From the cell containing the given text, extract its center point as [X, Y] coordinate. 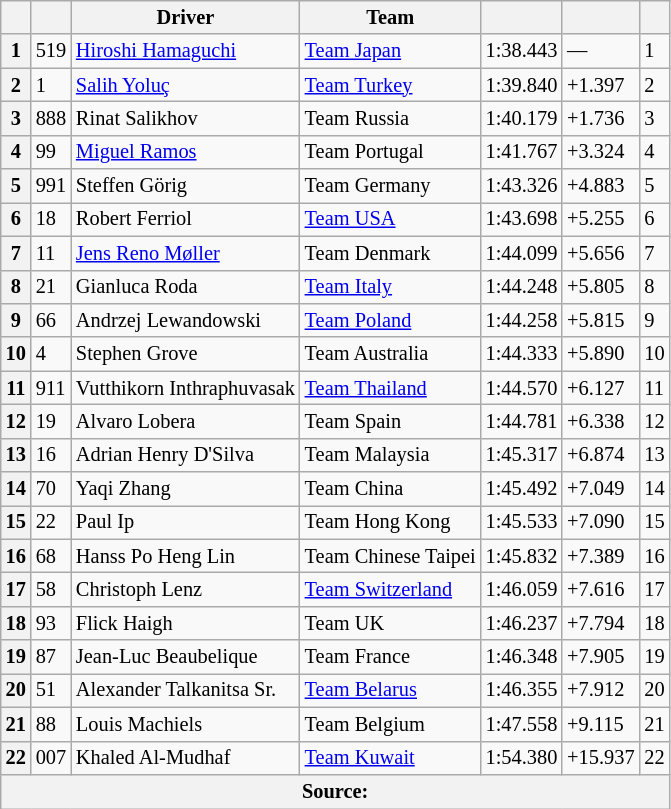
1:45.832 [522, 556]
+1.736 [600, 118]
58 [51, 589]
+5.815 [600, 320]
Jens Reno Møller [186, 253]
1:44.333 [522, 354]
1:41.767 [522, 152]
Team Russia [390, 118]
99 [51, 152]
+7.616 [600, 589]
Hiroshi Hamaguchi [186, 51]
Gianluca Roda [186, 287]
Flick Haigh [186, 623]
Team Belgium [390, 724]
88 [51, 724]
Team Chinese Taipei [390, 556]
Christoph Lenz [186, 589]
1:38.443 [522, 51]
Team Kuwait [390, 758]
Adrian Henry D'Silva [186, 455]
Robert Ferriol [186, 219]
Team Belarus [390, 690]
Khaled Al-Mudhaf [186, 758]
519 [51, 51]
Team [390, 17]
Alvaro Lobera [186, 421]
— [600, 51]
+6.338 [600, 421]
Paul Ip [186, 522]
Team Germany [390, 186]
Andrzej Lewandowski [186, 320]
1:44.258 [522, 320]
Source: [336, 791]
1:47.558 [522, 724]
Team Spain [390, 421]
Team Thailand [390, 388]
1:44.099 [522, 253]
+7.794 [600, 623]
+7.912 [600, 690]
Team France [390, 657]
Team USA [390, 219]
911 [51, 388]
Team Australia [390, 354]
+7.905 [600, 657]
+6.127 [600, 388]
+5.255 [600, 219]
Salih Yoluç [186, 85]
68 [51, 556]
+1.397 [600, 85]
Hanss Po Heng Lin [186, 556]
Jean-Luc Beaubelique [186, 657]
1:43.326 [522, 186]
888 [51, 118]
1:54.380 [522, 758]
87 [51, 657]
1:46.059 [522, 589]
1:44.781 [522, 421]
+7.389 [600, 556]
+6.874 [600, 455]
+9.115 [600, 724]
1:40.179 [522, 118]
1:46.237 [522, 623]
1:45.317 [522, 455]
007 [51, 758]
+5.890 [600, 354]
+15.937 [600, 758]
Team Italy [390, 287]
Stephen Grove [186, 354]
Team Turkey [390, 85]
1:43.698 [522, 219]
Driver [186, 17]
1:46.355 [522, 690]
+7.049 [600, 489]
Team Poland [390, 320]
Team China [390, 489]
Team Japan [390, 51]
Team Switzerland [390, 589]
51 [51, 690]
1:44.248 [522, 287]
+7.090 [600, 522]
Yaqi Zhang [186, 489]
93 [51, 623]
Team Denmark [390, 253]
1:45.492 [522, 489]
991 [51, 186]
Team UK [390, 623]
+5.656 [600, 253]
1:44.570 [522, 388]
Louis Machiels [186, 724]
1:46.348 [522, 657]
Team Malaysia [390, 455]
1:39.840 [522, 85]
1:45.533 [522, 522]
+5.805 [600, 287]
Alexander Talkanitsa Sr. [186, 690]
Vutthikorn Inthraphuvasak [186, 388]
Rinat Salikhov [186, 118]
66 [51, 320]
Team Portugal [390, 152]
Miguel Ramos [186, 152]
Steffen Görig [186, 186]
70 [51, 489]
+3.324 [600, 152]
+4.883 [600, 186]
Team Hong Kong [390, 522]
